For the text-containing cell, return its midpoint in [x, y] coordinate format. 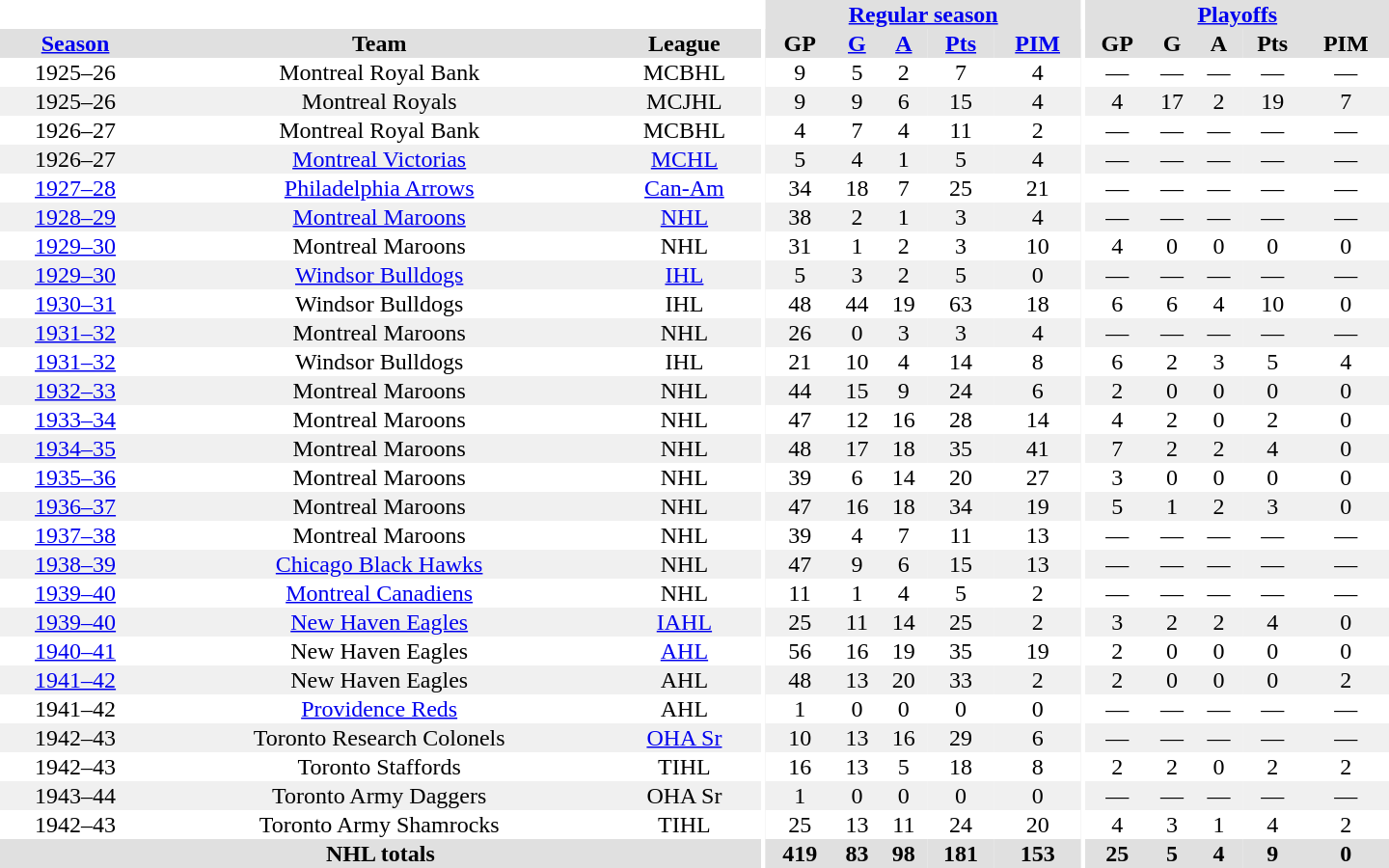
Providence Reds [379, 709]
Team [379, 43]
419 [800, 854]
Toronto Research Colonels [379, 738]
63 [961, 304]
League [685, 43]
1927–28 [75, 188]
Playoffs [1238, 14]
1937–38 [75, 535]
Toronto Staffords [379, 767]
1932–33 [75, 391]
98 [904, 854]
27 [1038, 477]
26 [800, 333]
Can-Am [685, 188]
Toronto Army Shamrocks [379, 825]
56 [800, 651]
Toronto Army Daggers [379, 796]
31 [800, 246]
Montreal Royals [379, 101]
83 [857, 854]
1938–39 [75, 564]
12 [857, 420]
181 [961, 854]
153 [1038, 854]
1934–35 [75, 448]
1930–31 [75, 304]
1943–44 [75, 796]
NHL totals [380, 854]
Season [75, 43]
Chicago Black Hawks [379, 564]
Montreal Canadiens [379, 593]
1936–37 [75, 506]
Philadelphia Arrows [379, 188]
28 [961, 420]
1935–36 [75, 477]
IAHL [685, 622]
Montreal Victorias [379, 159]
1940–41 [75, 651]
29 [961, 738]
38 [800, 217]
33 [961, 680]
Regular season [923, 14]
MCHL [685, 159]
1933–34 [75, 420]
41 [1038, 448]
1928–29 [75, 217]
MCJHL [685, 101]
